Return [X, Y] of the center of cell containing provided text 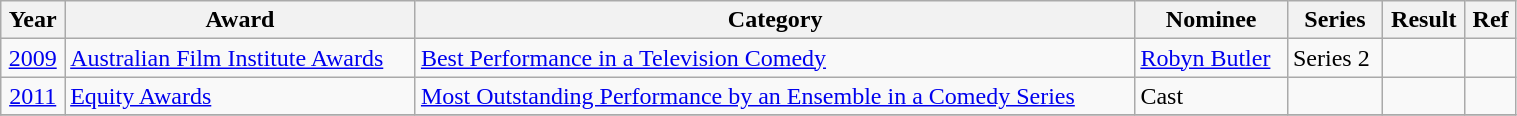
Best Performance in a Television Comedy [774, 58]
Robyn Butler [1212, 58]
Equity Awards [240, 96]
Award [240, 20]
Result [1424, 20]
Category [774, 20]
Series 2 [1334, 58]
Australian Film Institute Awards [240, 58]
Most Outstanding Performance by an Ensemble in a Comedy Series [774, 96]
Series [1334, 20]
Ref [1490, 20]
2009 [33, 58]
2011 [33, 96]
Cast [1212, 96]
Nominee [1212, 20]
Year [33, 20]
